Scan for the cell matching the given text and deliver its [x, y] coordinate at center. 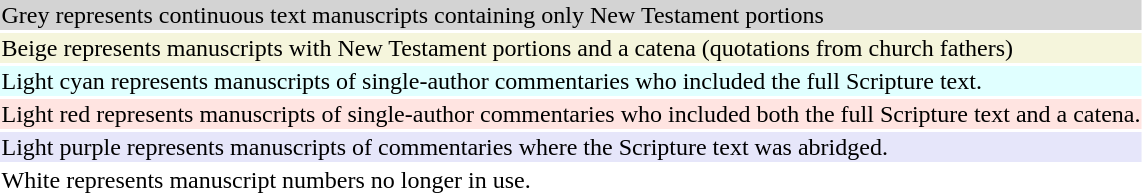
Beige represents manuscripts with New Testament portions and a catena (quotations from church fathers) [571, 48]
White represents manuscript numbers no longer in use. [571, 180]
Light purple represents manuscripts of commentaries where the Scripture text was abridged. [571, 147]
Light cyan represents manuscripts of single-author commentaries who included the full Scripture text. [571, 81]
Light red represents manuscripts of single-author commentaries who included both the full Scripture text and a catena. [571, 114]
Grey represents continuous text manuscripts containing only New Testament portions [571, 15]
